Output the (x, y) coordinate of the center of the cell containing the given text.  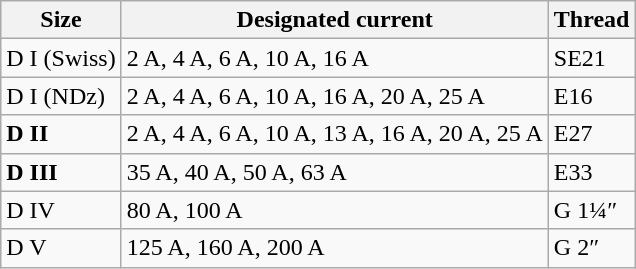
E16 (592, 96)
125 A, 160 A, 200 A (334, 248)
E27 (592, 134)
D II (61, 134)
D V (61, 248)
G 1¼″ (592, 210)
80 A, 100 A (334, 210)
D I (Swiss) (61, 58)
G 2″ (592, 248)
D IV (61, 210)
D III (61, 172)
Size (61, 20)
35 A, 40 A, 50 A, 63 A (334, 172)
E33 (592, 172)
Thread (592, 20)
2 A, 4 A, 6 A, 10 A, 13 A, 16 A, 20 A, 25 A (334, 134)
2 A, 4 A, 6 A, 10 A, 16 A, 20 A, 25 A (334, 96)
2 A, 4 A, 6 A, 10 A, 16 A (334, 58)
D I (NDz) (61, 96)
SE21 (592, 58)
Designated current (334, 20)
